Scan for the cell matching the given text and deliver its [x, y] coordinate at center. 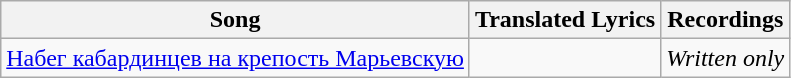
Набег кабардинцев на крепость Марьевскую [236, 58]
Recordings [726, 20]
Translated Lyrics [564, 20]
Song [236, 20]
Written only [726, 58]
